Return (x, y) of the center of cell containing provided text 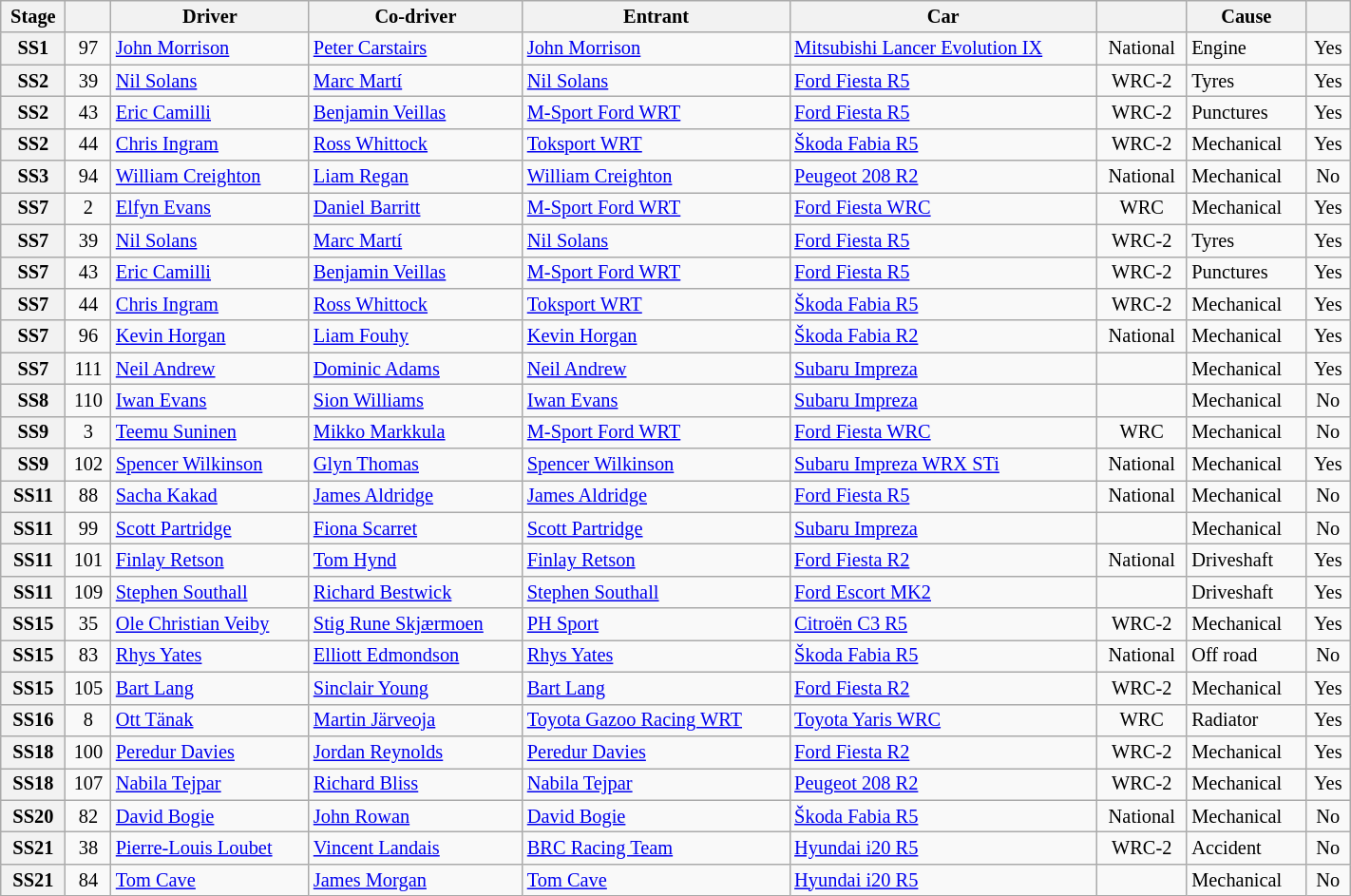
110 (88, 400)
Subaru Impreza WRX STi (942, 465)
Engine (1246, 48)
Elfyn Evans (210, 208)
Mitsubishi Lancer Evolution IX (942, 48)
2 (88, 208)
111 (88, 369)
Tom Hynd (416, 560)
94 (88, 177)
109 (88, 592)
Driver (210, 16)
97 (88, 48)
82 (88, 816)
Liam Fouhy (416, 336)
Peter Carstairs (416, 48)
Citroën C3 R5 (942, 624)
SS16 (33, 720)
Sacha Kakad (210, 496)
Fiona Scarret (416, 528)
35 (88, 624)
PH Sport (656, 624)
Martin Järveoja (416, 720)
Škoda Fabia R2 (942, 336)
101 (88, 560)
Elliott Edmondson (416, 656)
105 (88, 688)
84 (88, 880)
Cause (1246, 16)
100 (88, 752)
Stage (33, 16)
Dominic Adams (416, 369)
8 (88, 720)
83 (88, 656)
Ford Escort MK2 (942, 592)
Toyota Yaris WRC (942, 720)
SS8 (33, 400)
Off road (1246, 656)
John Rowan (416, 816)
SS1 (33, 48)
Sion Williams (416, 400)
Stig Rune Skjærmoen (416, 624)
Mikko Markkula (416, 432)
Jordan Reynolds (416, 752)
Car (942, 16)
Richard Bestwick (416, 592)
Teemu Suninen (210, 432)
Liam Regan (416, 177)
38 (88, 848)
Vincent Landais (416, 848)
SS20 (33, 816)
Entrant (656, 16)
Ole Christian Veiby (210, 624)
107 (88, 784)
Sinclair Young (416, 688)
Daniel Barritt (416, 208)
99 (88, 528)
Accident (1246, 848)
Toyota Gazoo Racing WRT (656, 720)
102 (88, 465)
Pierre-Louis Loubet (210, 848)
Richard Bliss (416, 784)
Co-driver (416, 16)
96 (88, 336)
Glyn Thomas (416, 465)
SS3 (33, 177)
Ott Tänak (210, 720)
BRC Racing Team (656, 848)
James Morgan (416, 880)
Radiator (1246, 720)
3 (88, 432)
88 (88, 496)
